Locate the cell with the specified text and output its [x, y] center coordinate. 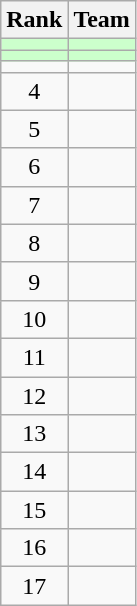
Rank [34, 20]
11 [34, 357]
5 [34, 129]
15 [34, 510]
7 [34, 205]
4 [34, 91]
12 [34, 395]
6 [34, 167]
9 [34, 281]
Team [102, 20]
16 [34, 548]
13 [34, 434]
14 [34, 472]
10 [34, 319]
17 [34, 586]
8 [34, 243]
